Output the (X, Y) coordinate of the center of the cell containing the given text.  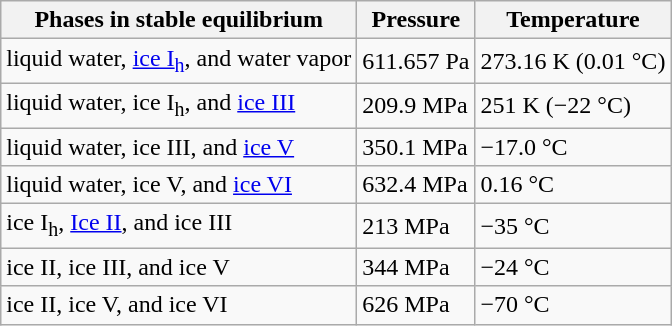
273.16 K (0.01 °C) (573, 61)
611.657 Pa (416, 61)
ice Ih, Ice II, and ice III (179, 226)
ice II, ice V, and ice VI (179, 305)
liquid water, ice V, and ice VI (179, 185)
liquid water, ice III, and ice V (179, 147)
626 MPa (416, 305)
liquid water, ice Ih, and water vapor (179, 61)
251 K (−22 °C) (573, 105)
−35 °C (573, 226)
Phases in stable equilibrium (179, 20)
344 MPa (416, 267)
632.4 MPa (416, 185)
liquid water, ice Ih, and ice III (179, 105)
350.1 MPa (416, 147)
−17.0 °C (573, 147)
213 MPa (416, 226)
−24 °C (573, 267)
Pressure (416, 20)
0.16 °C (573, 185)
209.9 MPa (416, 105)
ice II, ice III, and ice V (179, 267)
Temperature (573, 20)
−70 °C (573, 305)
